Pinpoint the cell where the given text exists, returning its [x, y] midpoint coordinate. 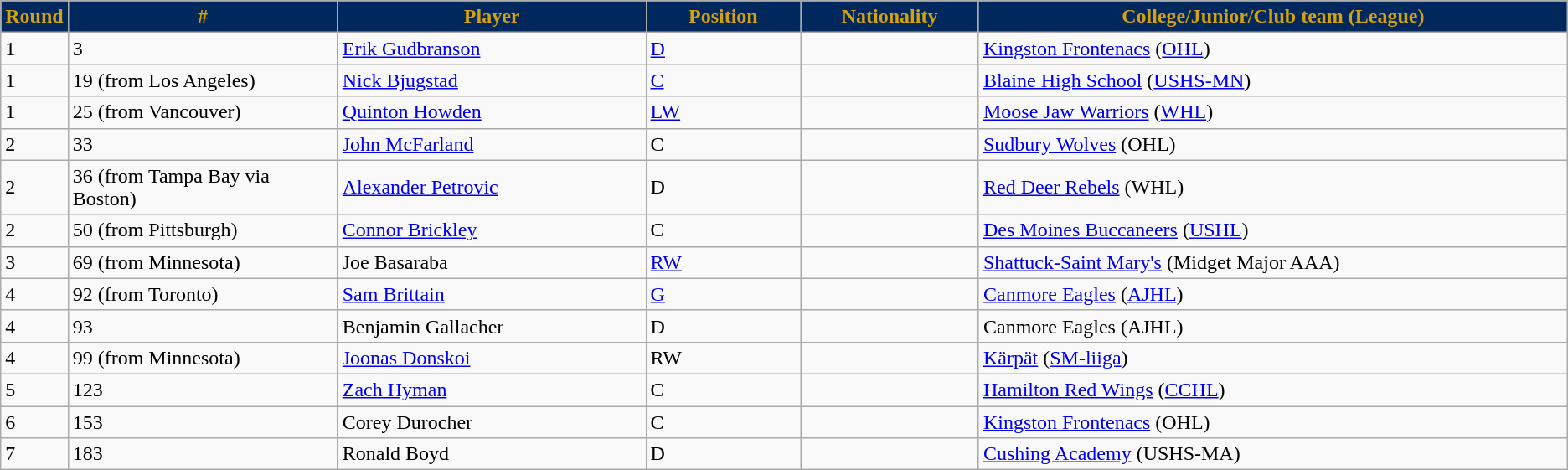
19 (from Los Angeles) [203, 80]
# [203, 17]
Sudbury Wolves (OHL) [1273, 144]
Quinton Howden [492, 112]
69 (from Minnesota) [203, 262]
John McFarland [492, 144]
LW [724, 112]
Alexander Petrovic [492, 188]
7 [34, 454]
99 (from Minnesota) [203, 358]
Erik Gudbranson [492, 49]
Player [492, 17]
Kärpät (SM-liiga) [1273, 358]
Corey Durocher [492, 421]
Moose Jaw Warriors (WHL) [1273, 112]
Blaine High School (USHS-MN) [1273, 80]
Joe Basaraba [492, 262]
Shattuck-Saint Mary's (Midget Major AAA) [1273, 262]
Nationality [890, 17]
6 [34, 421]
93 [203, 326]
Ronald Boyd [492, 454]
50 (from Pittsburgh) [203, 230]
92 (from Toronto) [203, 294]
Hamilton Red Wings (CCHL) [1273, 390]
Round [34, 17]
183 [203, 454]
123 [203, 390]
Joonas Donskoi [492, 358]
36 (from Tampa Bay via Boston) [203, 188]
G [724, 294]
Nick Bjugstad [492, 80]
25 (from Vancouver) [203, 112]
153 [203, 421]
Sam Brittain [492, 294]
Cushing Academy (USHS-MA) [1273, 454]
College/Junior/Club team (League) [1273, 17]
Connor Brickley [492, 230]
Red Deer Rebels (WHL) [1273, 188]
33 [203, 144]
Benjamin Gallacher [492, 326]
Zach Hyman [492, 390]
5 [34, 390]
Des Moines Buccaneers (USHL) [1273, 230]
Position [724, 17]
